Detect which cell encompasses the target text, then output its (X, Y) center coordinate. 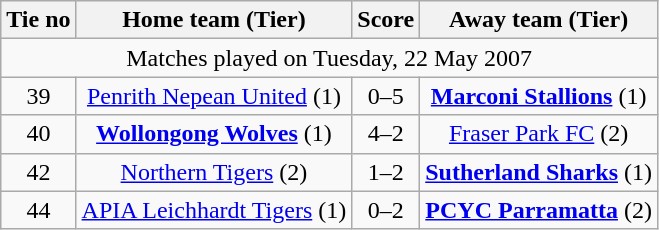
Matches played on Tuesday, 22 May 2007 (330, 58)
42 (38, 172)
0–5 (386, 96)
Away team (Tier) (539, 20)
Home team (Tier) (214, 20)
Fraser Park FC (2) (539, 134)
0–2 (386, 210)
Northern Tigers (2) (214, 172)
4–2 (386, 134)
PCYC Parramatta (2) (539, 210)
44 (38, 210)
40 (38, 134)
APIA Leichhardt Tigers (1) (214, 210)
Score (386, 20)
Marconi Stallions (1) (539, 96)
Sutherland Sharks (1) (539, 172)
1–2 (386, 172)
Tie no (38, 20)
Penrith Nepean United (1) (214, 96)
39 (38, 96)
Wollongong Wolves (1) (214, 134)
